Determine the (X, Y) coordinate at the center of the cell enclosing the given text.  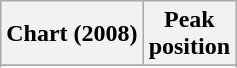
Peak position (189, 34)
Chart (2008) (72, 34)
